From the cell containing the given text, extract its center point as [x, y] coordinate. 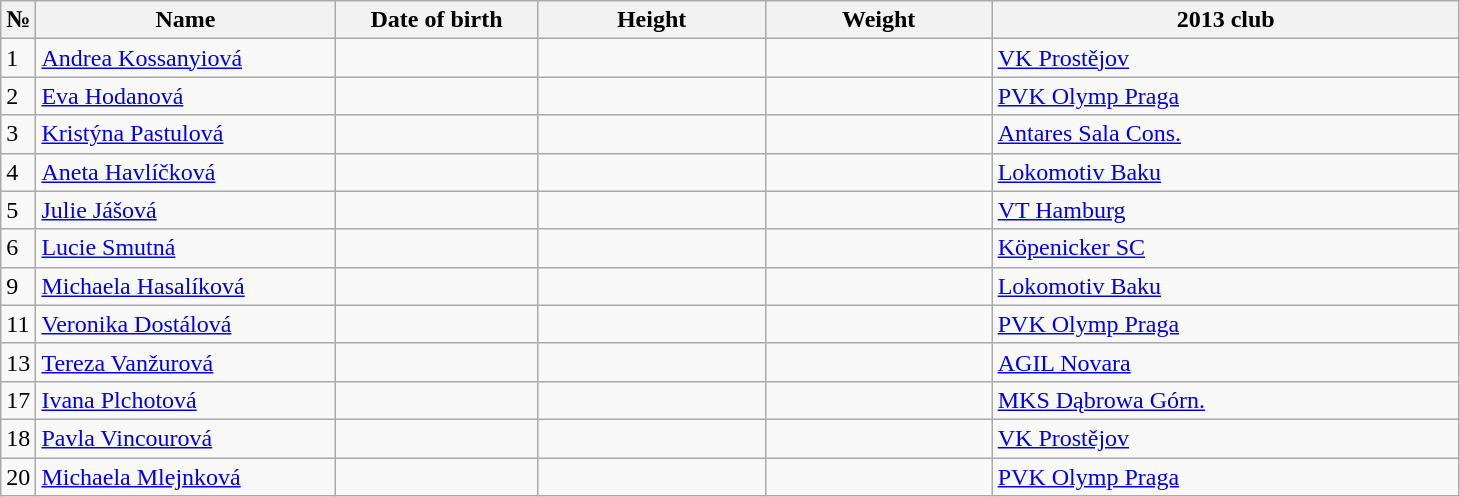
Kristýna Pastulová [186, 134]
6 [18, 248]
Antares Sala Cons. [1226, 134]
Julie Jášová [186, 210]
Michaela Hasalíková [186, 286]
11 [18, 324]
3 [18, 134]
20 [18, 477]
Eva Hodanová [186, 96]
2013 club [1226, 20]
VT Hamburg [1226, 210]
18 [18, 438]
Aneta Havlíčková [186, 172]
AGIL Novara [1226, 362]
Date of birth [436, 20]
Name [186, 20]
Ivana Plchotová [186, 400]
13 [18, 362]
1 [18, 58]
9 [18, 286]
Height [652, 20]
17 [18, 400]
Michaela Mlejnková [186, 477]
Lucie Smutná [186, 248]
5 [18, 210]
Andrea Kossanyiová [186, 58]
Pavla Vincourová [186, 438]
Veronika Dostálová [186, 324]
Köpenicker SC [1226, 248]
MKS Dąbrowa Górn. [1226, 400]
Tereza Vanžurová [186, 362]
№ [18, 20]
Weight [878, 20]
2 [18, 96]
4 [18, 172]
